Identify which cell holds the provided text, then report its (X, Y) central coordinate. 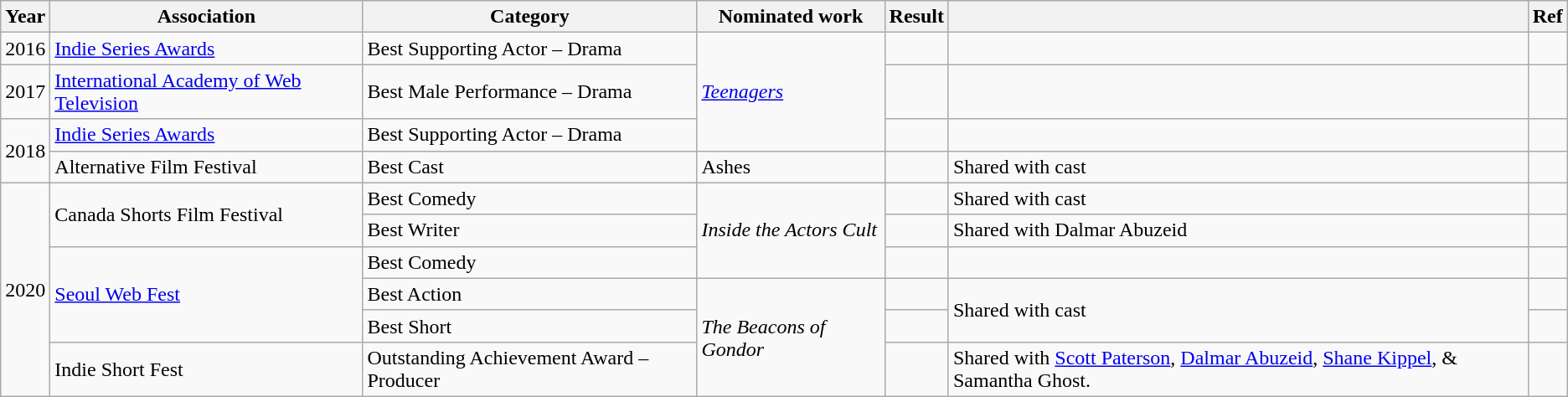
Best Short (529, 326)
Canada Shorts Film Festival (206, 214)
Indie Short Fest (206, 369)
Teenagers (791, 92)
International Academy of Web Television (206, 92)
Ashes (791, 167)
Inside the Actors Cult (791, 230)
Shared with Dalmar Abuzeid (1238, 230)
Best Writer (529, 230)
2018 (25, 151)
Ref (1548, 17)
Result (916, 17)
Best Cast (529, 167)
2016 (25, 49)
Best Male Performance – Drama (529, 92)
Best Action (529, 294)
Year (25, 17)
Association (206, 17)
The Beacons of Gondor (791, 337)
2020 (25, 290)
Alternative Film Festival (206, 167)
Outstanding Achievement Award – Producer (529, 369)
Nominated work (791, 17)
Category (529, 17)
Seoul Web Fest (206, 294)
Shared with Scott Paterson, Dalmar Abuzeid, Shane Kippel, & Samantha Ghost. (1238, 369)
2017 (25, 92)
